Detect which cell encompasses the target text, then output its (x, y) center coordinate. 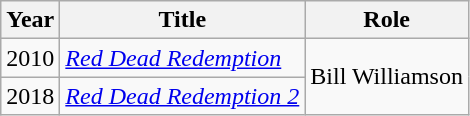
Red Dead Redemption (182, 58)
Year (30, 20)
2010 (30, 58)
Role (387, 20)
Title (182, 20)
Bill Williamson (387, 77)
Red Dead Redemption 2 (182, 96)
2018 (30, 96)
